Output the (X, Y) coordinate of the center of the cell containing the given text.  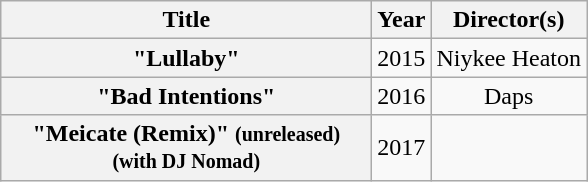
2015 (402, 58)
"Bad Intentions" (186, 96)
Year (402, 20)
2017 (402, 148)
"Meicate (Remix)" (unreleased)(with DJ Nomad) (186, 148)
Director(s) (509, 20)
"Lullaby" (186, 58)
Niykee Heaton (509, 58)
Title (186, 20)
Daps (509, 96)
2016 (402, 96)
